Locate the cell with the specified text and output its [x, y] center coordinate. 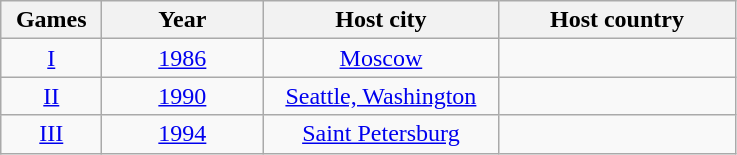
Seattle, Washington [381, 96]
Games [52, 20]
III [52, 134]
1994 [182, 134]
Host city [381, 20]
1990 [182, 96]
Host country [617, 20]
Saint Petersburg [381, 134]
I [52, 58]
Year [182, 20]
Moscow [381, 58]
II [52, 96]
1986 [182, 58]
